Output the (X, Y) coordinate of the center of the cell containing the given text.  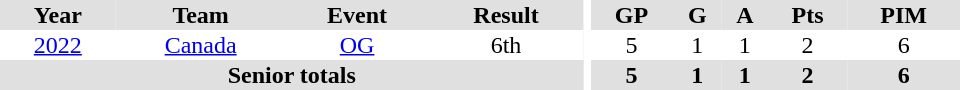
Event (358, 15)
6th (506, 45)
Team (201, 15)
2022 (58, 45)
Canada (201, 45)
PIM (904, 15)
Year (58, 15)
G (698, 15)
GP (631, 15)
A (745, 15)
Result (506, 15)
Senior totals (292, 75)
Pts (808, 15)
OG (358, 45)
